Capture the cell that displays the provided text and extract its [x, y] central coordinate. 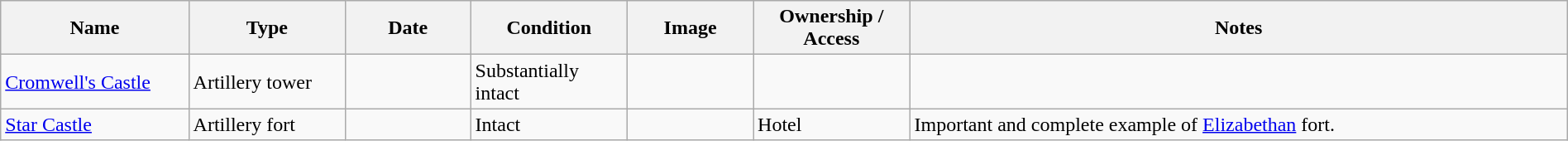
Image [691, 28]
Ownership / Access [832, 28]
Notes [1239, 28]
Substantially intact [549, 81]
Intact [549, 124]
Hotel [832, 124]
Type [266, 28]
Cromwell's Castle [94, 81]
Artillery fort [266, 124]
Condition [549, 28]
Important and complete example of Elizabethan fort. [1239, 124]
Name [94, 28]
Date [409, 28]
Star Castle [94, 124]
Artillery tower [266, 81]
